Pinpoint the cell where the given text exists, returning its (x, y) midpoint coordinate. 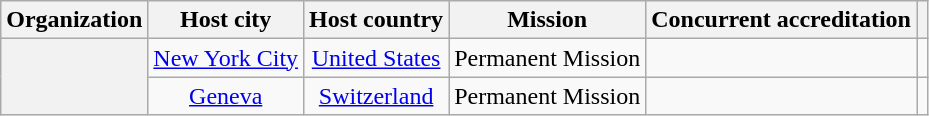
Geneva (226, 96)
Organization (74, 20)
United States (376, 58)
New York City (226, 58)
Host city (226, 20)
Switzerland (376, 96)
Host country (376, 20)
Concurrent accreditation (782, 20)
Mission (548, 20)
